Return [X, Y] of the center of cell containing provided text 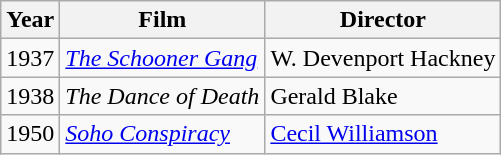
1938 [30, 96]
Film [162, 20]
The Schooner Gang [162, 58]
W. Devenport Hackney [383, 58]
1950 [30, 134]
The Dance of Death [162, 96]
Year [30, 20]
Director [383, 20]
Gerald Blake [383, 96]
Cecil Williamson [383, 134]
1937 [30, 58]
Soho Conspiracy [162, 134]
